Return (X, Y) of the center of cell containing provided text 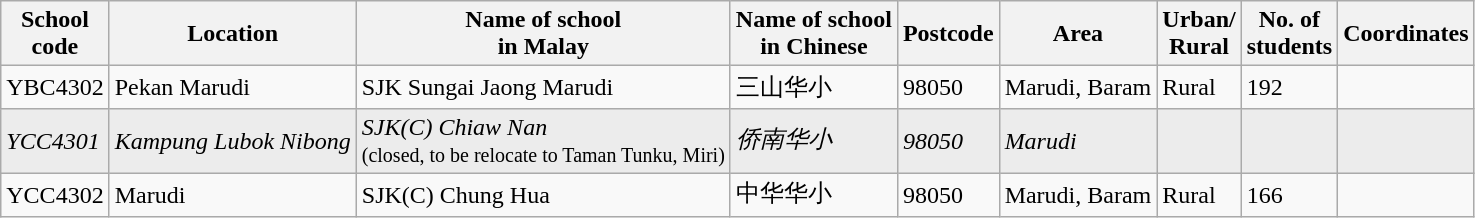
SJK Sungai Jaong Marudi (543, 88)
YCC4302 (55, 194)
Kampung Lubok Nibong (232, 140)
No. ofstudents (1289, 34)
Coordinates (1406, 34)
中华华小 (814, 194)
Location (232, 34)
SJK(C) Chung Hua (543, 194)
Name of schoolin Chinese (814, 34)
Pekan Marudi (232, 88)
侨南华小 (814, 140)
YBC4302 (55, 88)
SJK(C) Chiaw Nan(closed, to be relocate to Taman Tunku, Miri) (543, 140)
192 (1289, 88)
三山华小 (814, 88)
Urban/Rural (1199, 34)
Schoolcode (55, 34)
Postcode (948, 34)
Area (1078, 34)
166 (1289, 194)
Name of schoolin Malay (543, 34)
YCC4301 (55, 140)
